Locate the cell with the specified text and output its [X, Y] center coordinate. 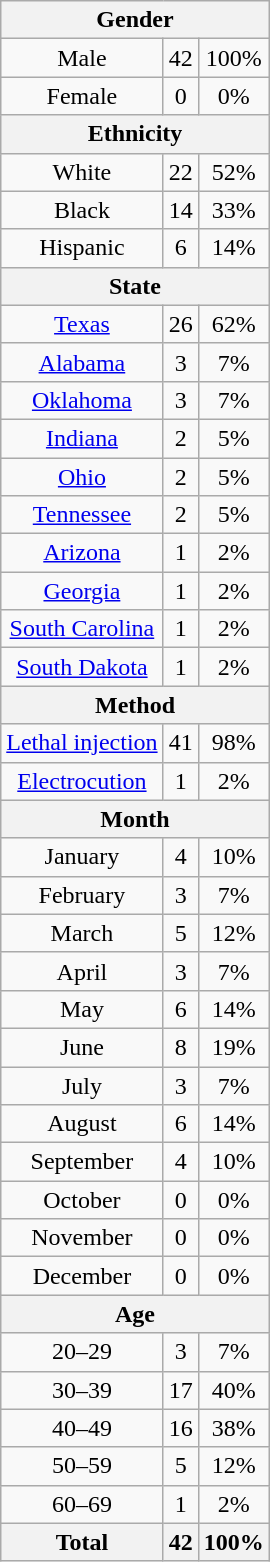
South Carolina [82, 629]
Hispanic [82, 248]
Female [82, 96]
August [82, 1124]
Indiana [82, 438]
14 [180, 210]
38% [234, 1428]
January [82, 857]
60–69 [82, 1504]
Ethnicity [135, 134]
41 [180, 743]
22 [180, 172]
33% [234, 210]
June [82, 1047]
8 [180, 1047]
26 [180, 324]
16 [180, 1428]
Ohio [82, 477]
50–59 [82, 1466]
September [82, 1162]
52% [234, 172]
May [82, 1009]
Georgia [82, 591]
19% [234, 1047]
Tennessee [82, 515]
State [135, 286]
December [82, 1276]
17 [180, 1390]
Method [135, 705]
Month [135, 819]
Oklahoma [82, 400]
April [82, 971]
30–39 [82, 1390]
October [82, 1200]
Gender [135, 20]
South Dakota [82, 667]
Black [82, 210]
98% [234, 743]
40% [234, 1390]
Texas [82, 324]
Male [82, 58]
Alabama [82, 362]
White [82, 172]
Total [82, 1542]
Electrocution [82, 781]
Lethal injection [82, 743]
March [82, 933]
February [82, 895]
Age [135, 1314]
40–49 [82, 1428]
20–29 [82, 1352]
Arizona [82, 553]
62% [234, 324]
July [82, 1085]
November [82, 1238]
